Return (X, Y) of the center of cell containing provided text 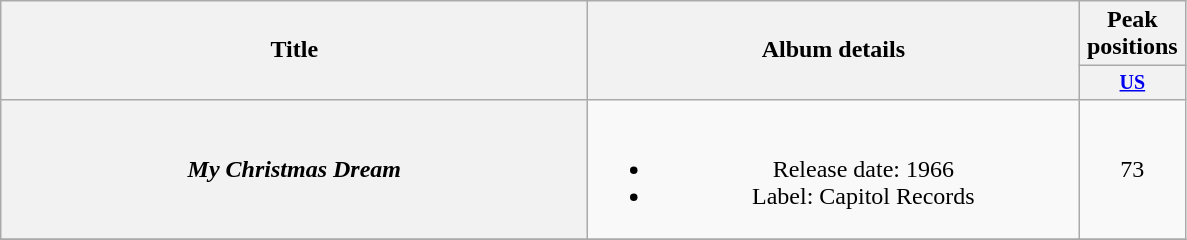
Title (294, 50)
73 (1132, 169)
Album details (834, 50)
Release date: 1966Label: Capitol Records (834, 169)
My Christmas Dream (294, 169)
Peak positions (1132, 34)
US (1132, 82)
